Locate the cell with the specified text and output its (x, y) center coordinate. 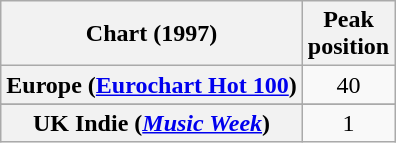
Chart (1997) (152, 34)
UK Indie (Music Week) (152, 123)
Peakposition (348, 34)
40 (348, 85)
Europe (Eurochart Hot 100) (152, 85)
1 (348, 123)
